Scan for the cell matching the given text and deliver its [X, Y] coordinate at center. 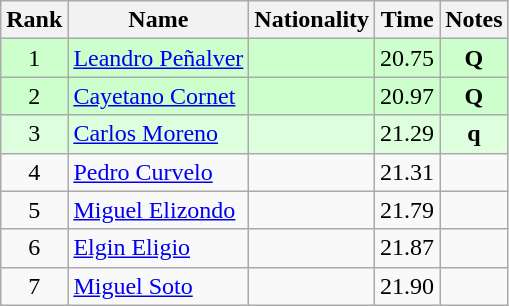
Name [158, 20]
5 [34, 210]
Cayetano Cornet [158, 96]
2 [34, 96]
Miguel Elizondo [158, 210]
21.87 [408, 248]
Rank [34, 20]
21.90 [408, 286]
20.75 [408, 58]
1 [34, 58]
Elgin Eligio [158, 248]
Nationality [312, 20]
3 [34, 134]
6 [34, 248]
Carlos Moreno [158, 134]
7 [34, 286]
Time [408, 20]
Leandro Peñalver [158, 58]
21.79 [408, 210]
Notes [474, 20]
21.31 [408, 172]
Pedro Curvelo [158, 172]
q [474, 134]
21.29 [408, 134]
Miguel Soto [158, 286]
4 [34, 172]
20.97 [408, 96]
